Return the (x, y) coordinate for the center point of the cell that contains the specified text.  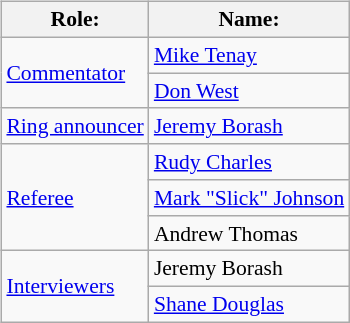
Interviewers (74, 286)
Ring announcer (74, 126)
Andrew Thomas (249, 233)
Role: (74, 20)
Rudy Charles (249, 162)
Shane Douglas (249, 305)
Referee (74, 198)
Mike Tenay (249, 55)
Commentator (74, 72)
Don West (249, 91)
Mark "Slick" Johnson (249, 198)
Name: (249, 20)
